Search for the cell housing the specified text and yield its (X, Y) center coordinate. 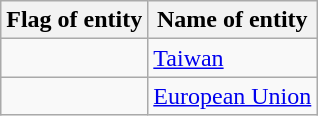
European Union (232, 96)
Name of entity (232, 20)
Flag of entity (74, 20)
Taiwan (232, 58)
